Return the (x, y) coordinate for the center point of the cell that contains the specified text.  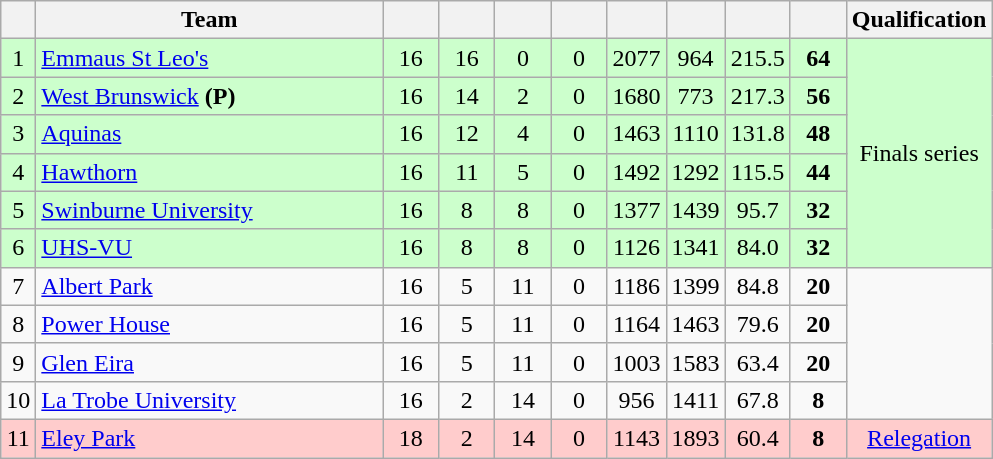
84.0 (758, 248)
Hawthorn (210, 172)
217.3 (758, 96)
Team (210, 20)
1893 (696, 438)
1 (18, 58)
Qualification (919, 20)
773 (696, 96)
1143 (636, 438)
1186 (636, 286)
3 (18, 134)
48 (818, 134)
UHS-VU (210, 248)
84.8 (758, 286)
1680 (636, 96)
7 (18, 286)
131.8 (758, 134)
9 (18, 362)
64 (818, 58)
1399 (696, 286)
Aquinas (210, 134)
10 (18, 400)
115.5 (758, 172)
1439 (696, 210)
44 (818, 172)
95.7 (758, 210)
6 (18, 248)
12 (467, 134)
2077 (636, 58)
63.4 (758, 362)
67.8 (758, 400)
1292 (696, 172)
Relegation (919, 438)
956 (636, 400)
1583 (696, 362)
1126 (636, 248)
964 (696, 58)
60.4 (758, 438)
79.6 (758, 324)
Swinburne University (210, 210)
1003 (636, 362)
215.5 (758, 58)
La Trobe University (210, 400)
18 (411, 438)
Eley Park (210, 438)
West Brunswick (P) (210, 96)
Power House (210, 324)
1341 (696, 248)
1164 (636, 324)
Albert Park (210, 286)
Emmaus St Leo's (210, 58)
Finals series (919, 153)
Glen Eira (210, 362)
1411 (696, 400)
1110 (696, 134)
1492 (636, 172)
56 (818, 96)
1377 (636, 210)
